Output the (x, y) coordinate of the center of the cell containing the given text.  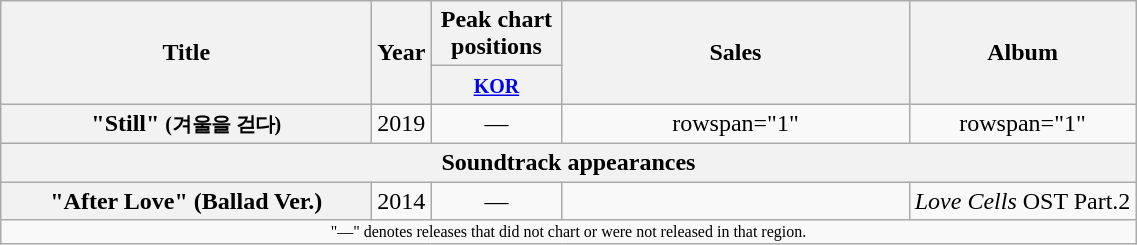
Love Cells OST Part.2 (1022, 201)
"After Love" (Ballad Ver.) (186, 201)
"—" denotes releases that did not chart or were not released in that region. (568, 232)
Sales (736, 52)
2014 (402, 201)
KOR (496, 85)
Year (402, 52)
Peak chart positions (496, 34)
2019 (402, 124)
Soundtrack appearances (568, 162)
Album (1022, 52)
"Still" (겨울을 걷다) (186, 124)
Title (186, 52)
